Return the [x, y] coordinate for the center point of the cell that contains the specified text.  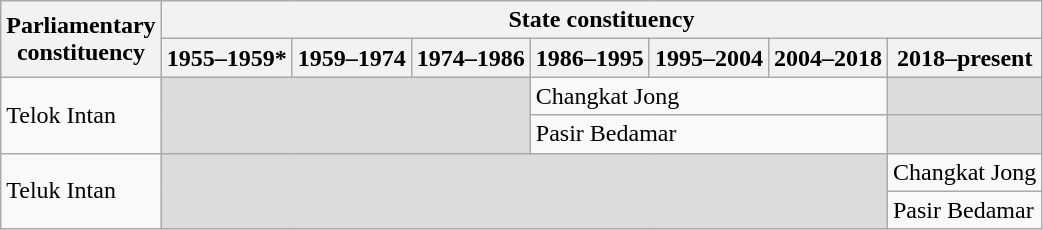
Teluk Intan [81, 191]
2018–present [964, 58]
1955–1959* [226, 58]
1974–1986 [470, 58]
2004–2018 [828, 58]
1986–1995 [590, 58]
Parliamentaryconstituency [81, 39]
1959–1974 [352, 58]
1995–2004 [708, 58]
State constituency [602, 20]
Telok Intan [81, 115]
